Locate the cell with the specified text and output its [x, y] center coordinate. 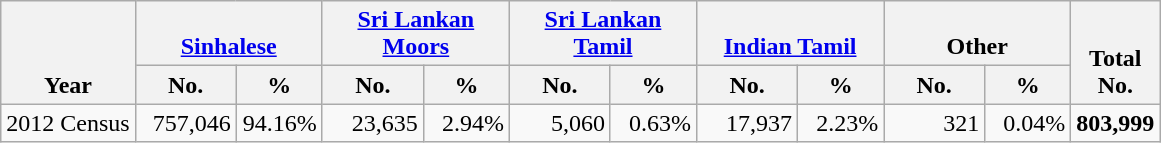
2012 Census [68, 123]
Sri Lankan Moors [416, 34]
Sinhalese [228, 34]
Indian Tamil [790, 34]
2.94% [466, 123]
757,046 [186, 123]
Other [978, 34]
94.16% [279, 123]
Sri Lankan Tamil [602, 34]
17,937 [748, 123]
321 [934, 123]
5,060 [560, 123]
2.23% [841, 123]
Year [68, 52]
803,999 [1116, 123]
23,635 [372, 123]
0.63% [653, 123]
TotalNo. [1116, 52]
0.04% [1028, 123]
